For the text-containing cell, return its midpoint in (X, Y) coordinate format. 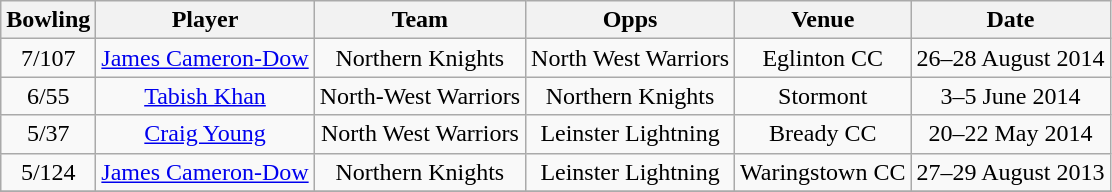
North-West Warriors (420, 96)
5/37 (48, 134)
20–22 May 2014 (1010, 134)
Waringstown CC (823, 172)
Venue (823, 20)
Bready CC (823, 134)
Player (205, 20)
Tabish Khan (205, 96)
27–29 August 2013 (1010, 172)
7/107 (48, 58)
Bowling (48, 20)
26–28 August 2014 (1010, 58)
3–5 June 2014 (1010, 96)
Team (420, 20)
Eglinton CC (823, 58)
Stormont (823, 96)
Opps (630, 20)
6/55 (48, 96)
Date (1010, 20)
Craig Young (205, 134)
5/124 (48, 172)
